Identify which cell holds the provided text, then report its (X, Y) central coordinate. 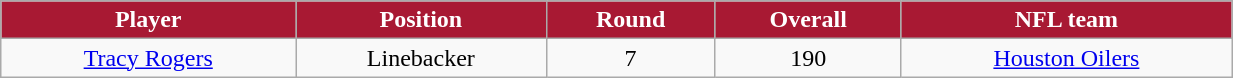
Position (421, 20)
Overall (808, 20)
Tracy Rogers (148, 58)
190 (808, 58)
7 (630, 58)
NFL team (1066, 20)
Linebacker (421, 58)
Player (148, 20)
Houston Oilers (1066, 58)
Round (630, 20)
